Output the [x, y] coordinate of the center of the cell containing the given text.  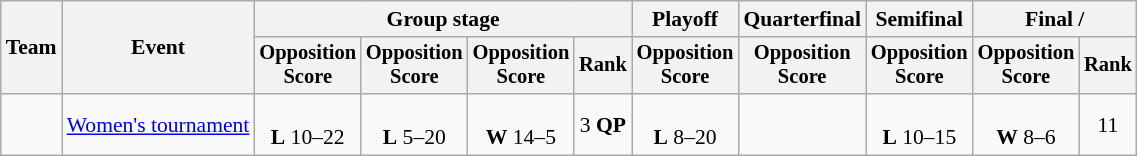
3 QP [603, 124]
Playoff [686, 19]
Women's tournament [158, 124]
Team [32, 48]
11 [1108, 124]
Final / [1055, 19]
Group stage [442, 19]
L 10–15 [920, 124]
Semifinal [920, 19]
Quarterfinal [802, 19]
Event [158, 48]
W 14–5 [522, 124]
L 10–22 [308, 124]
L 5–20 [414, 124]
L 8–20 [686, 124]
W 8–6 [1026, 124]
